Locate the cell with the specified text and output its (x, y) center coordinate. 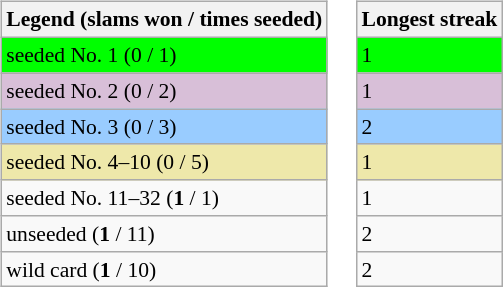
wild card (1 / 10) (164, 269)
Legend (slams won / times seeded) (164, 20)
seeded No. 3 (0 / 3) (164, 127)
Longest streak (429, 20)
seeded No. 4–10 (0 / 5) (164, 162)
seeded No. 2 (0 / 2) (164, 91)
seeded No. 11–32 (1 / 1) (164, 198)
seeded No. 1 (0 / 1) (164, 55)
unseeded (1 / 11) (164, 234)
